Extract the (X, Y) coordinate from the center of the cell holding the provided text.  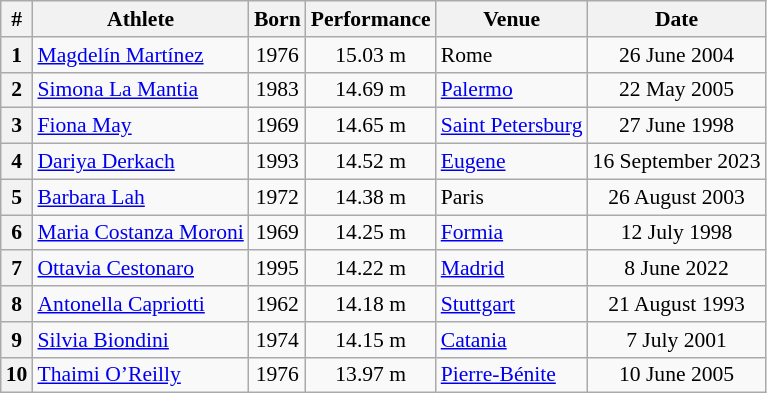
10 June 2005 (677, 375)
6 (17, 233)
Pierre-Bénite (512, 375)
14.18 m (371, 304)
1962 (278, 304)
Barbara Lah (140, 197)
14.15 m (371, 340)
12 July 1998 (677, 233)
14.52 m (371, 162)
Magdelín Martínez (140, 55)
Maria Costanza Moroni (140, 233)
3 (17, 126)
21 August 1993 (677, 304)
Dariya Derkach (140, 162)
14.69 m (371, 90)
27 June 1998 (677, 126)
2 (17, 90)
13.97 m (371, 375)
1993 (278, 162)
Palermo (512, 90)
Formia (512, 233)
10 (17, 375)
9 (17, 340)
Thaimi O’Reilly (140, 375)
Ottavia Cestonaro (140, 269)
4 (17, 162)
Eugene (512, 162)
1983 (278, 90)
1974 (278, 340)
16 September 2023 (677, 162)
5 (17, 197)
8 June 2022 (677, 269)
Venue (512, 19)
Athlete (140, 19)
1 (17, 55)
14.65 m (371, 126)
14.38 m (371, 197)
Antonella Capriotti (140, 304)
Rome (512, 55)
Silvia Biondini (140, 340)
Stuttgart (512, 304)
22 May 2005 (677, 90)
8 (17, 304)
14.25 m (371, 233)
7 July 2001 (677, 340)
1995 (278, 269)
Madrid (512, 269)
Born (278, 19)
Date (677, 19)
Catania (512, 340)
1972 (278, 197)
7 (17, 269)
15.03 m (371, 55)
Paris (512, 197)
Performance (371, 19)
26 June 2004 (677, 55)
# (17, 19)
14.22 m (371, 269)
Simona La Mantia (140, 90)
26 August 2003 (677, 197)
Saint Petersburg (512, 126)
Fiona May (140, 126)
